Return the [x, y] coordinate for the center point of the cell that contains the specified text.  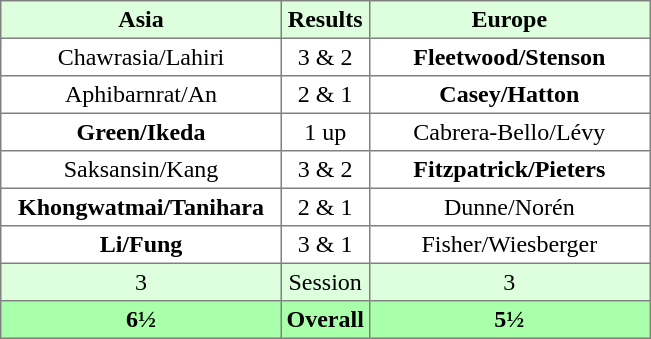
3 & 1 [325, 245]
Saksansin/Kang [141, 170]
Casey/Hatton [509, 95]
1 up [325, 132]
Khongwatmai/Tanihara [141, 207]
Asia [141, 20]
Fleetwood/Stenson [509, 57]
Europe [509, 20]
Li/Fung [141, 245]
Session [325, 282]
Dunne/Norén [509, 207]
6½ [141, 320]
Aphibarnrat/An [141, 95]
Overall [325, 320]
Fisher/Wiesberger [509, 245]
Fitzpatrick/Pieters [509, 170]
Cabrera-Bello/Lévy [509, 132]
Chawrasia/Lahiri [141, 57]
Green/Ikeda [141, 132]
Results [325, 20]
5½ [509, 320]
